Extract the (X, Y) coordinate from the center of the cell holding the provided text.  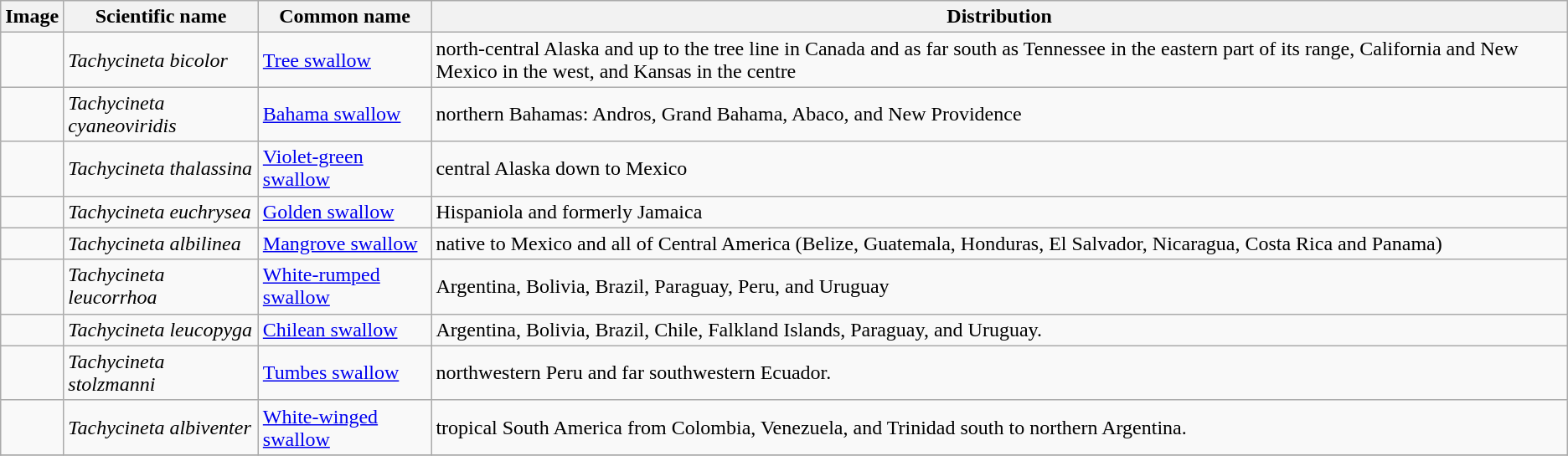
Tachycineta albilinea (161, 243)
native to Mexico and all of Central America (Belize, Guatemala, Honduras, El Salvador, Nicaragua, Costa Rica and Panama) (999, 243)
Tachycineta thalassina (161, 169)
White-winged swallow (345, 427)
Mangrove swallow (345, 243)
Tree swallow (345, 60)
Image (32, 17)
Scientific name (161, 17)
Argentina, Bolivia, Brazil, Chile, Falkland Islands, Paraguay, and Uruguay. (999, 330)
tropical South America from Colombia, Venezuela, and Trinidad south to northern Argentina. (999, 427)
Violet-green swallow (345, 169)
Tachycineta leucorrhoa (161, 286)
Tachycineta bicolor (161, 60)
northern Bahamas: Andros, Grand Bahama, Abaco, and New Providence (999, 114)
Tachycineta stolzmanni (161, 373)
Tachycineta euchrysea (161, 212)
Tumbes swallow (345, 373)
Hispaniola and formerly Jamaica (999, 212)
Argentina, Bolivia, Brazil, Paraguay, Peru, and Uruguay (999, 286)
Tachycineta albiventer (161, 427)
Chilean swallow (345, 330)
central Alaska down to Mexico (999, 169)
northwestern Peru and far southwestern Ecuador. (999, 373)
Golden swallow (345, 212)
Distribution (999, 17)
Bahama swallow (345, 114)
White-rumped swallow (345, 286)
Common name (345, 17)
Tachycineta leucopyga (161, 330)
Tachycineta cyaneoviridis (161, 114)
